Return the [X, Y] coordinate for the center point of the cell that contains the specified text.  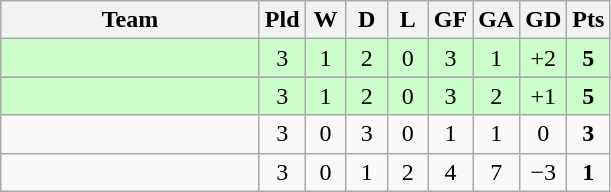
D [366, 20]
7 [496, 172]
Pld [282, 20]
+2 [544, 58]
GF [450, 20]
+1 [544, 96]
GA [496, 20]
W [326, 20]
−3 [544, 172]
4 [450, 172]
Pts [588, 20]
L [408, 20]
GD [544, 20]
Team [130, 20]
